Output the [X, Y] coordinate of the center of the cell containing the given text.  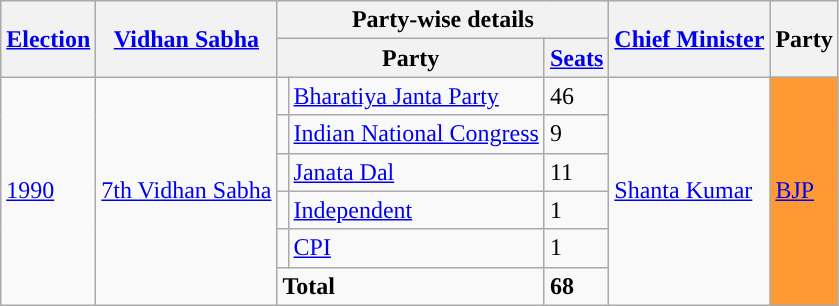
Total [410, 286]
Vidhan Sabha [186, 39]
Shanta Kumar [690, 191]
CPI [416, 248]
Independent [416, 210]
Bharatiya Janta Party [416, 96]
Seats [576, 58]
9 [576, 134]
46 [576, 96]
7th Vidhan Sabha [186, 191]
1990 [48, 191]
BJP [804, 191]
Party-wise details [443, 20]
Janata Dal [416, 172]
Election [48, 39]
Indian National Congress [416, 134]
68 [576, 286]
Chief Minister [690, 39]
11 [576, 172]
